Output the [X, Y] coordinate of the center of the cell containing the given text.  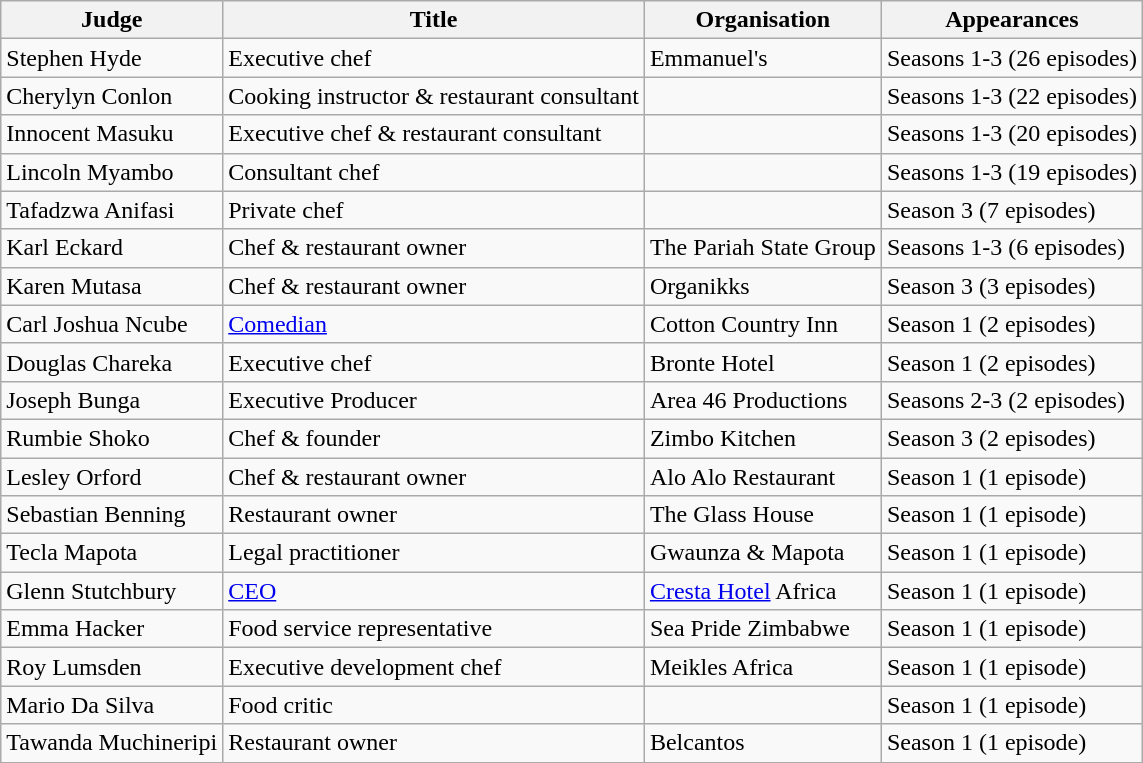
Food service representative [434, 629]
Legal practitioner [434, 553]
Title [434, 20]
Tecla Mapota [112, 553]
Appearances [1012, 20]
Organisation [762, 20]
Sebastian Benning [112, 515]
The Pariah State Group [762, 248]
Emma Hacker [112, 629]
Carl Joshua Ncube [112, 324]
Stephen Hyde [112, 58]
CEO [434, 591]
Executive Producer [434, 400]
Consultant chef [434, 172]
Season 3 (2 episodes) [1012, 438]
Private chef [434, 210]
Roy Lumsden [112, 667]
Mario Da Silva [112, 705]
Season 3 (7 episodes) [1012, 210]
Area 46 Productions [762, 400]
Organikks [762, 286]
Karl Eckard [112, 248]
Lesley Orford [112, 477]
Executive development chef [434, 667]
Alo Alo Restaurant [762, 477]
Season 3 (3 episodes) [1012, 286]
Executive chef & restaurant consultant [434, 134]
Seasons 1-3 (22 episodes) [1012, 96]
Emmanuel's [762, 58]
Food critic [434, 705]
Tafadzwa Anifasi [112, 210]
Douglas Chareka [112, 362]
Cotton Country Inn [762, 324]
Cresta Hotel Africa [762, 591]
Lincoln Myambo [112, 172]
Cooking instructor & restaurant consultant [434, 96]
Innocent Masuku [112, 134]
Gwaunza & Mapota [762, 553]
Seasons 1-3 (20 episodes) [1012, 134]
Seasons 1-3 (6 episodes) [1012, 248]
Joseph Bunga [112, 400]
Glenn Stutchbury [112, 591]
Cherylyn Conlon [112, 96]
Bronte Hotel [762, 362]
Judge [112, 20]
Rumbie Shoko [112, 438]
Chef & founder [434, 438]
Belcantos [762, 743]
Comedian [434, 324]
Seasons 1-3 (26 episodes) [1012, 58]
The Glass House [762, 515]
Meikles Africa [762, 667]
Seasons 1-3 (19 episodes) [1012, 172]
Karen Mutasa [112, 286]
Tawanda Muchineripi [112, 743]
Zimbo Kitchen [762, 438]
Sea Pride Zimbabwe [762, 629]
Seasons 2-3 (2 episodes) [1012, 400]
